Provide the [X, Y] coordinate of the cell's center where the given text is located.  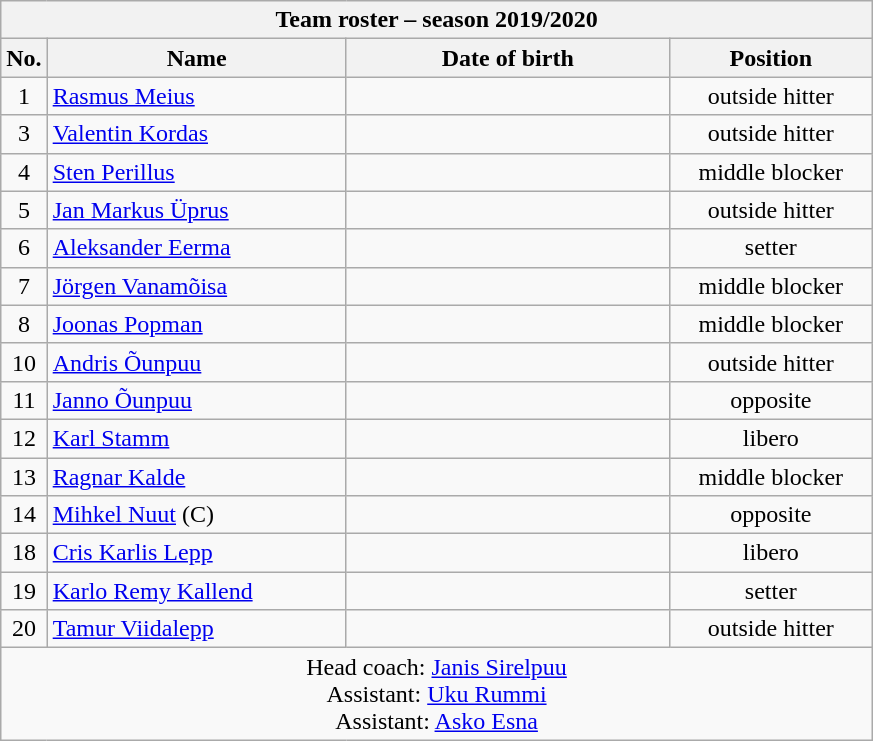
4 [24, 172]
Tamur Viidalepp [196, 629]
14 [24, 515]
19 [24, 591]
Joonas Popman [196, 324]
20 [24, 629]
Rasmus Meius [196, 96]
11 [24, 400]
12 [24, 438]
Karlo Remy Kallend [196, 591]
Cris Karlis Lepp [196, 553]
Position [770, 58]
Andris Õunpuu [196, 362]
Date of birth [508, 58]
3 [24, 134]
Valentin Kordas [196, 134]
Aleksander Eerma [196, 248]
Team roster – season 2019/2020 [437, 20]
Head coach: Janis SirelpuuAssistant: Uku RummiAssistant: Asko Esna [437, 694]
8 [24, 324]
Name [196, 58]
Janno Õunpuu [196, 400]
Sten Perillus [196, 172]
Jan Markus Üprus [196, 210]
5 [24, 210]
Karl Stamm [196, 438]
7 [24, 286]
13 [24, 477]
No. [24, 58]
1 [24, 96]
6 [24, 248]
Mihkel Nuut (C) [196, 515]
Ragnar Kalde [196, 477]
10 [24, 362]
18 [24, 553]
Jörgen Vanamõisa [196, 286]
